Detect which cell encompasses the target text, then output its (X, Y) center coordinate. 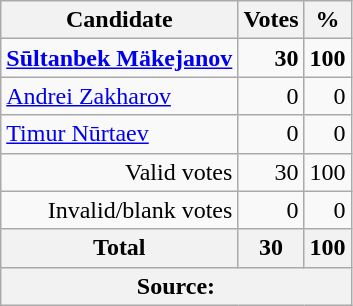
Sūltanbek Mäkejanov (120, 58)
Valid votes (120, 172)
Candidate (120, 20)
Timur Nūrtaev (120, 134)
Votes (271, 20)
Invalid/blank votes (120, 210)
Andrei Zakharov (120, 96)
% (328, 20)
Source: (176, 286)
Total (120, 248)
